Locate the cell with the specified text and output its (X, Y) center coordinate. 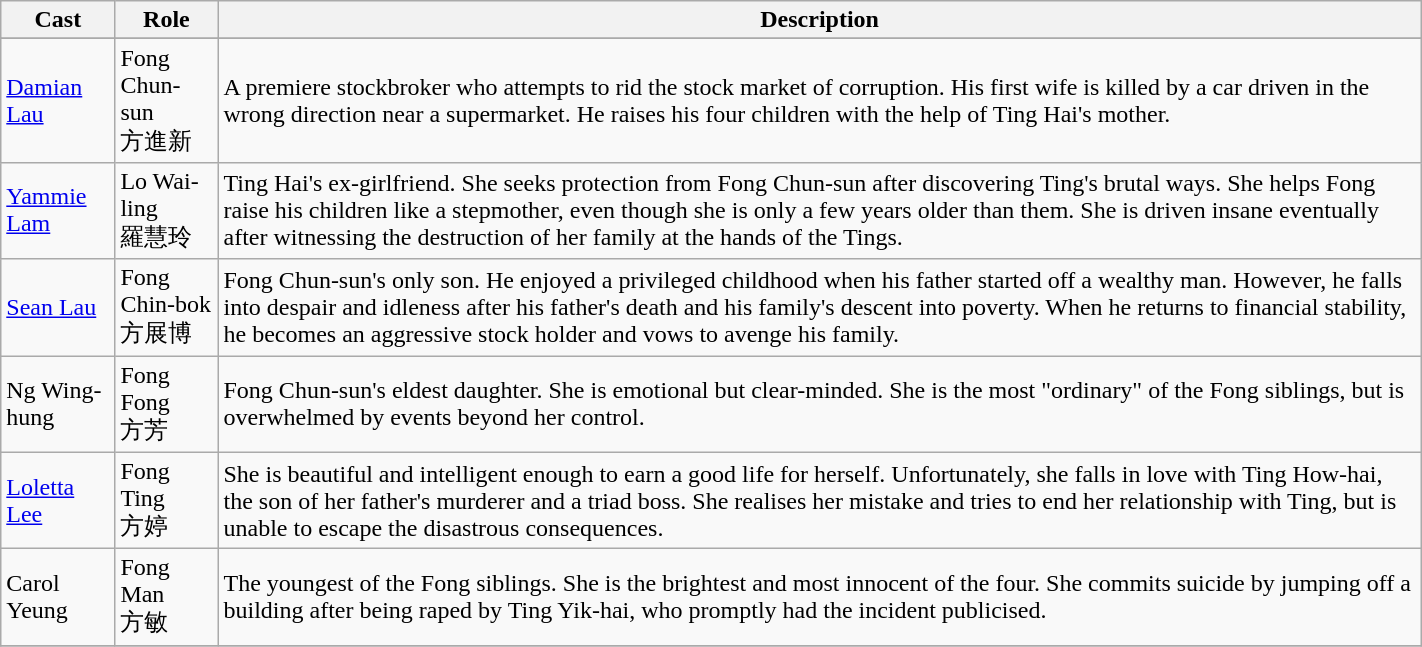
Damian Lau (58, 101)
Description (820, 20)
Fong Chun-sun方進新 (166, 101)
Fong Ting方婷 (166, 500)
Loletta Lee (58, 500)
Fong Man方敏 (166, 598)
Cast (58, 20)
Fong Fong方芳 (166, 404)
Lo Wai-ling羅慧玲 (166, 210)
Carol Yeung (58, 598)
Fong Chin-bok方展博 (166, 308)
Yammie Lam (58, 210)
Ng Wing-hung (58, 404)
Role (166, 20)
Sean Lau (58, 308)
